Return the [x, y] coordinate for the center point of the cell that contains the specified text.  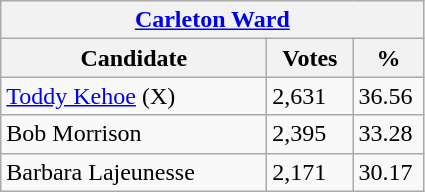
30.17 [388, 172]
Carleton Ward [212, 20]
2,631 [310, 96]
Toddy Kehoe (X) [134, 96]
2,171 [310, 172]
Bob Morrison [134, 134]
Candidate [134, 58]
33.28 [388, 134]
36.56 [388, 96]
% [388, 58]
2,395 [310, 134]
Barbara Lajeunesse [134, 172]
Votes [310, 58]
